Return [x, y] of the center of cell containing provided text 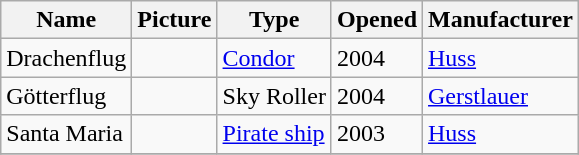
Drachenflug [66, 58]
Picture [174, 20]
Pirate ship [274, 134]
Opened [376, 20]
Götterflug [66, 96]
Condor [274, 58]
2003 [376, 134]
Manufacturer [501, 20]
Santa Maria [66, 134]
Type [274, 20]
Name [66, 20]
Gerstlauer [501, 96]
Sky Roller [274, 96]
